Output the [x, y] coordinate of the center of the cell containing the given text.  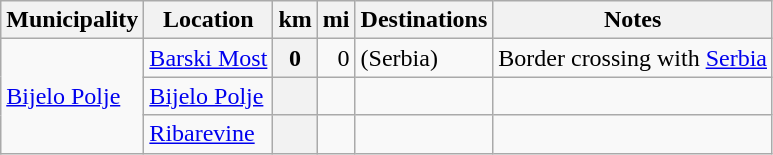
km [295, 20]
Notes [633, 20]
Ribarevine [208, 134]
Location [208, 20]
Municipality [72, 20]
Border crossing with Serbia [633, 58]
(Serbia) [424, 58]
mi [336, 20]
Destinations [424, 20]
Barski Most [208, 58]
